Output the [x, y] coordinate of the center of the cell containing the given text.  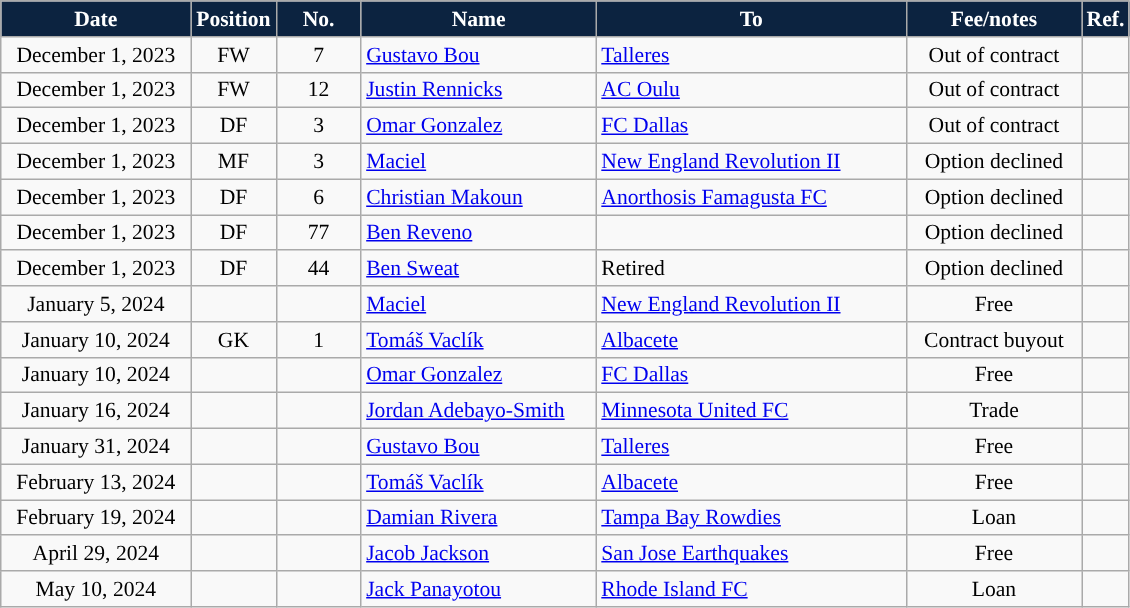
12 [318, 90]
6 [318, 197]
Christian Makoun [478, 197]
Trade [994, 411]
Rhode Island FC [751, 589]
February 19, 2024 [96, 518]
Jacob Jackson [478, 554]
April 29, 2024 [96, 554]
Contract buyout [994, 340]
GK [234, 340]
Jordan Adebayo-Smith [478, 411]
AC Oulu [751, 90]
Ben Reveno [478, 233]
Minnesota United FC [751, 411]
Name [478, 19]
Damian Rivera [478, 518]
No. [318, 19]
Ref. [1106, 19]
Justin Rennicks [478, 90]
Ben Sweat [478, 269]
San Jose Earthquakes [751, 554]
Position [234, 19]
January 16, 2024 [96, 411]
Date [96, 19]
February 13, 2024 [96, 482]
1 [318, 340]
January 31, 2024 [96, 447]
January 5, 2024 [96, 304]
Fee/notes [994, 19]
7 [318, 55]
Anorthosis Famagusta FC [751, 197]
Tampa Bay Rowdies [751, 518]
MF [234, 162]
44 [318, 269]
May 10, 2024 [96, 589]
Jack Panayotou [478, 589]
To [751, 19]
77 [318, 233]
Retired [751, 269]
